For the text-containing cell, return its midpoint in [X, Y] coordinate format. 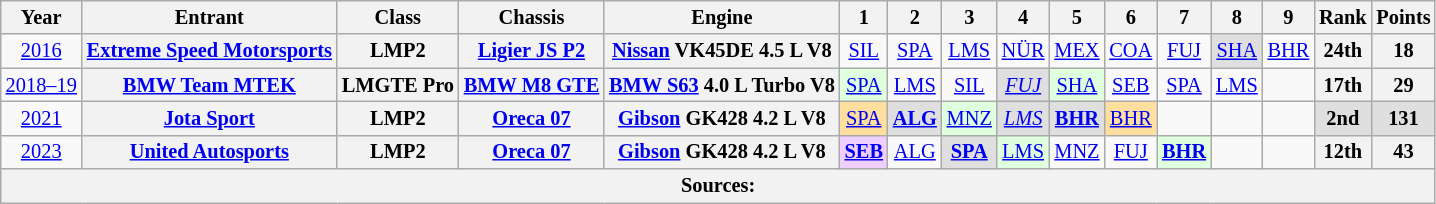
Engine [722, 17]
6 [1130, 17]
Extreme Speed Motorsports [210, 51]
Rank [1342, 17]
43 [1403, 152]
Entrant [210, 17]
5 [1076, 17]
Year [42, 17]
2 [915, 17]
BMW M8 GTE [532, 85]
17th [1342, 85]
BMW S63 4.0 L Turbo V8 [722, 85]
29 [1403, 85]
12th [1342, 152]
2nd [1342, 118]
9 [1289, 17]
LMGTE Pro [398, 85]
8 [1237, 17]
2016 [42, 51]
7 [1184, 17]
Sources: [718, 186]
Ligier JS P2 [532, 51]
2018–19 [42, 85]
18 [1403, 51]
Jota Sport [210, 118]
United Autosports [210, 152]
MEX [1076, 51]
1 [864, 17]
24th [1342, 51]
4 [1024, 17]
NÜR [1024, 51]
131 [1403, 118]
2021 [42, 118]
Chassis [532, 17]
BMW Team MTEK [210, 85]
2023 [42, 152]
Points [1403, 17]
3 [970, 17]
Nissan VK45DE 4.5 L V8 [722, 51]
Class [398, 17]
COA [1130, 51]
